From the cell containing the given text, extract its center point as (x, y) coordinate. 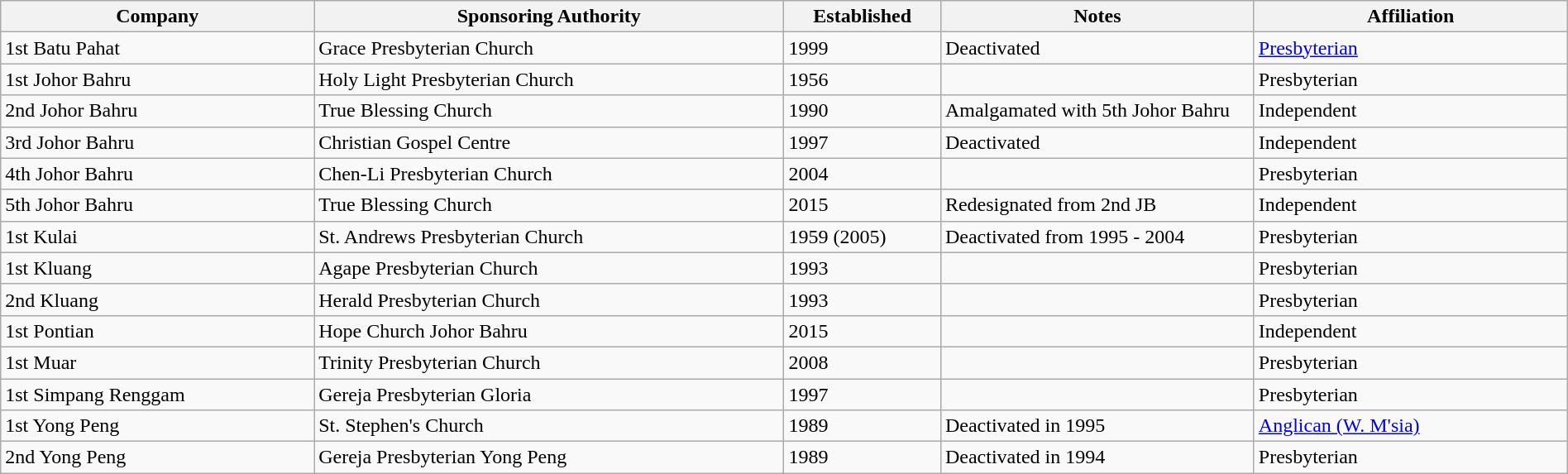
1st Pontian (157, 331)
3rd Johor Bahru (157, 142)
Redesignated from 2nd JB (1097, 205)
1990 (862, 111)
Christian Gospel Centre (549, 142)
Holy Light Presbyterian Church (549, 79)
Affiliation (1411, 17)
1999 (862, 48)
1st Muar (157, 362)
Established (862, 17)
1st Batu Pahat (157, 48)
1956 (862, 79)
2004 (862, 174)
1st Kulai (157, 237)
Deactivated in 1995 (1097, 426)
Notes (1097, 17)
St. Andrews Presbyterian Church (549, 237)
Herald Presbyterian Church (549, 299)
2nd Yong Peng (157, 457)
Gereja Presbyterian Yong Peng (549, 457)
Chen-Li Presbyterian Church (549, 174)
Company (157, 17)
Amalgamated with 5th Johor Bahru (1097, 111)
1st Yong Peng (157, 426)
4th Johor Bahru (157, 174)
1st Kluang (157, 268)
St. Stephen's Church (549, 426)
5th Johor Bahru (157, 205)
Grace Presbyterian Church (549, 48)
Anglican (W. M'sia) (1411, 426)
1st Simpang Renggam (157, 395)
1959 (2005) (862, 237)
Gereja Presbyterian Gloria (549, 395)
1st Johor Bahru (157, 79)
Deactivated in 1994 (1097, 457)
Hope Church Johor Bahru (549, 331)
2nd Johor Bahru (157, 111)
2nd Kluang (157, 299)
2008 (862, 362)
Sponsoring Authority (549, 17)
Trinity Presbyterian Church (549, 362)
Agape Presbyterian Church (549, 268)
Deactivated from 1995 - 2004 (1097, 237)
